Determine the [X, Y] coordinate at the center of the cell enclosing the given text.  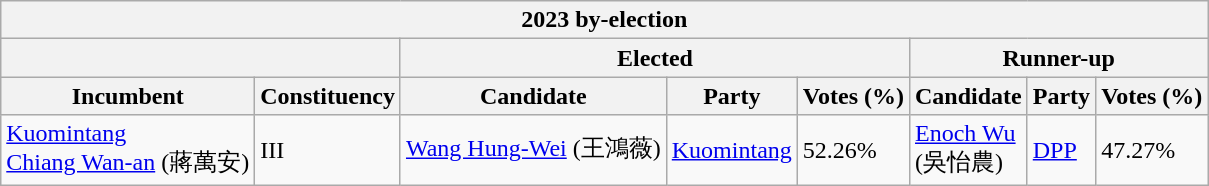
Elected [654, 58]
DPP [1061, 150]
Constituency [328, 96]
Runner-up [1058, 58]
2023 by-election [604, 20]
Incumbent [128, 96]
Enoch Wu(吳怡農) [968, 150]
Wang Hung-Wei (王鴻薇) [533, 150]
47.27% [1152, 150]
III [328, 150]
Kuomintang [732, 150]
KuomintangChiang Wan-an (蔣萬安) [128, 150]
52.26% [853, 150]
